From the cell containing the given text, extract its center point as (X, Y) coordinate. 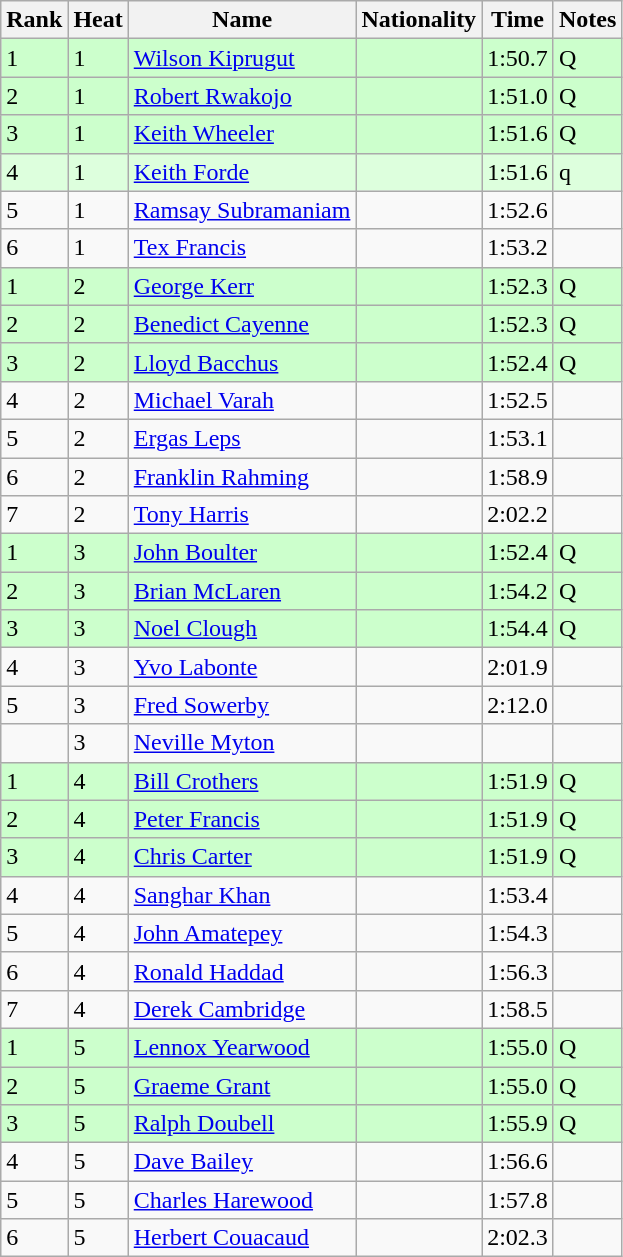
Fred Sowerby (242, 705)
John Boulter (242, 553)
Notes (587, 20)
1:53.1 (518, 438)
Tony Harris (242, 515)
1:55.9 (518, 1124)
1:57.8 (518, 1200)
2:12.0 (518, 705)
Peter Francis (242, 819)
Derek Cambridge (242, 1009)
1:58.5 (518, 1009)
q (587, 172)
Rank (34, 20)
1:52.5 (518, 400)
Noel Clough (242, 629)
1:53.4 (518, 895)
Yvo Labonte (242, 667)
Lennox Yearwood (242, 1047)
Name (242, 20)
Charles Harewood (242, 1200)
Michael Varah (242, 400)
Robert Rwakojo (242, 96)
Graeme Grant (242, 1085)
Ronald Haddad (242, 971)
Benedict Cayenne (242, 324)
Ramsay Subramaniam (242, 210)
Tex Francis (242, 248)
Nationality (419, 20)
Bill Crothers (242, 781)
Franklin Rahming (242, 477)
Time (518, 20)
John Amatepey (242, 933)
1:58.9 (518, 477)
Brian McLaren (242, 591)
1:53.2 (518, 248)
1:52.6 (518, 210)
1:54.3 (518, 933)
Dave Bailey (242, 1162)
1:56.6 (518, 1162)
2:02.3 (518, 1238)
George Kerr (242, 286)
Neville Myton (242, 743)
2:02.2 (518, 515)
Herbert Couacaud (242, 1238)
Heat (98, 20)
Wilson Kiprugut (242, 58)
Lloyd Bacchus (242, 362)
Sanghar Khan (242, 895)
Chris Carter (242, 857)
1:54.4 (518, 629)
Ergas Leps (242, 438)
Ralph Doubell (242, 1124)
1:56.3 (518, 971)
1:51.0 (518, 96)
Keith Forde (242, 172)
1:54.2 (518, 591)
1:50.7 (518, 58)
2:01.9 (518, 667)
Keith Wheeler (242, 134)
